Find where the given text appears and provide that cell's center as [x, y] coordinate. 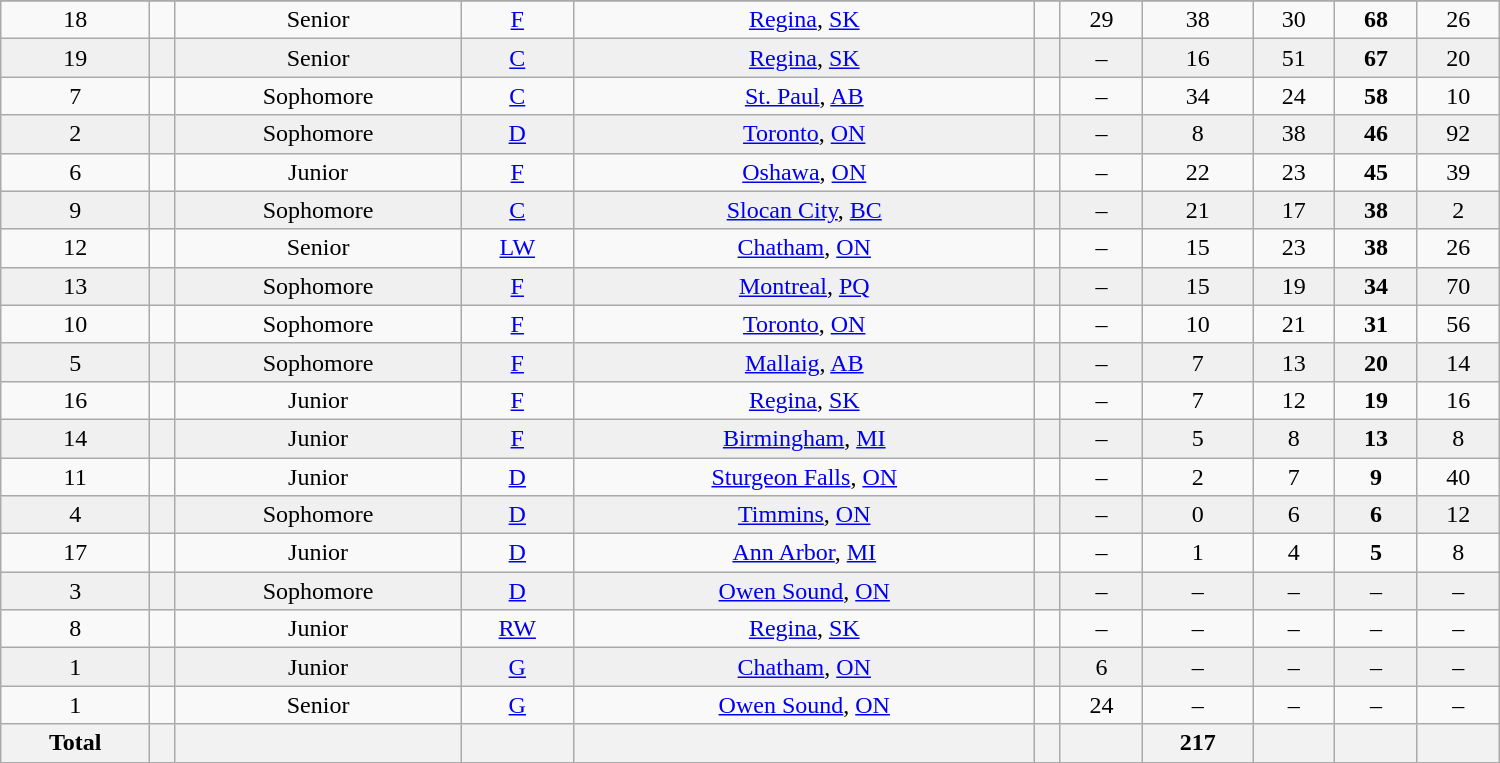
45 [1376, 172]
RW [518, 629]
68 [1376, 20]
31 [1376, 324]
0 [1198, 515]
Oshawa, ON [804, 172]
Slocan City, BC [804, 210]
56 [1458, 324]
92 [1458, 134]
Birmingham, MI [804, 438]
67 [1376, 58]
217 [1198, 743]
58 [1376, 96]
3 [76, 591]
Mallaig, AB [804, 362]
30 [1294, 20]
St. Paul, AB [804, 96]
Sturgeon Falls, ON [804, 477]
Montreal, PQ [804, 286]
46 [1376, 134]
11 [76, 477]
LW [518, 248]
70 [1458, 286]
18 [76, 20]
Timmins, ON [804, 515]
Ann Arbor, MI [804, 553]
29 [1101, 20]
22 [1198, 172]
Total [76, 743]
39 [1458, 172]
51 [1294, 58]
40 [1458, 477]
